Scan for the cell matching the given text and deliver its [X, Y] coordinate at center. 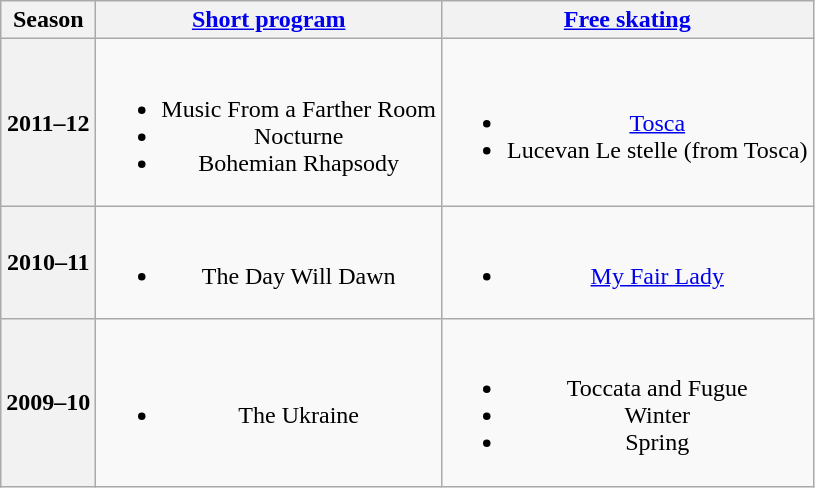
My Fair Lady [628, 262]
2010–11 [48, 262]
Toccata and Fugue Winter Spring [628, 402]
Free skating [628, 20]
The Ukraine [269, 402]
Tosca Lucevan Le stelle (from Tosca) [628, 122]
Music From a Farther Room Nocturne Bohemian Rhapsody [269, 122]
Season [48, 20]
The Day Will Dawn [269, 262]
2011–12 [48, 122]
2009–10 [48, 402]
Short program [269, 20]
